Output the (X, Y) coordinate of the center of the cell containing the given text.  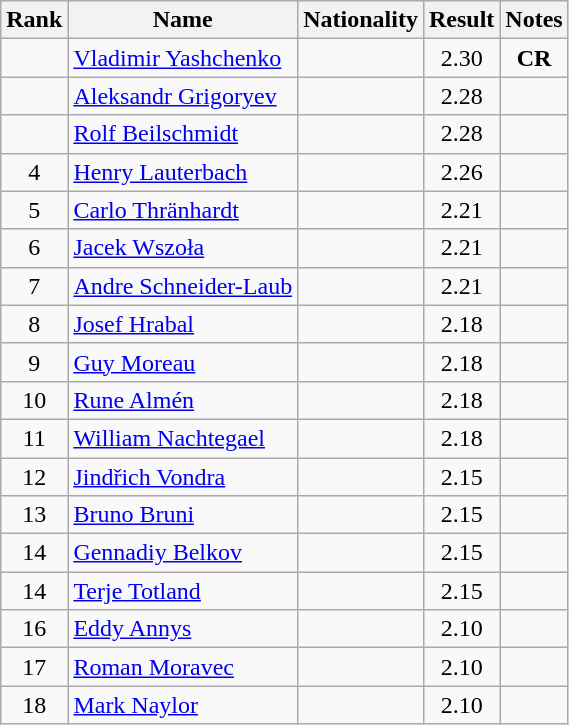
8 (34, 324)
Nationality (361, 20)
Eddy Annys (183, 629)
Aleksandr Grigoryev (183, 96)
11 (34, 438)
Vladimir Yashchenko (183, 58)
Rolf Beilschmidt (183, 134)
4 (34, 172)
5 (34, 210)
Gennadiy Belkov (183, 553)
Roman Moravec (183, 667)
12 (34, 477)
Andre Schneider-Laub (183, 286)
Henry Lauterbach (183, 172)
18 (34, 705)
Mark Naylor (183, 705)
Guy Moreau (183, 362)
2.30 (461, 58)
William Nachtegael (183, 438)
16 (34, 629)
Jacek Wszoła (183, 248)
Name (183, 20)
Rank (34, 20)
Notes (534, 20)
6 (34, 248)
2.26 (461, 172)
10 (34, 400)
Carlo Thränhardt (183, 210)
Terje Totland (183, 591)
Bruno Bruni (183, 515)
CR (534, 58)
7 (34, 286)
Josef Hrabal (183, 324)
Result (461, 20)
Rune Almén (183, 400)
13 (34, 515)
9 (34, 362)
17 (34, 667)
Jindřich Vondra (183, 477)
